Search for the cell housing the specified text and yield its [X, Y] center coordinate. 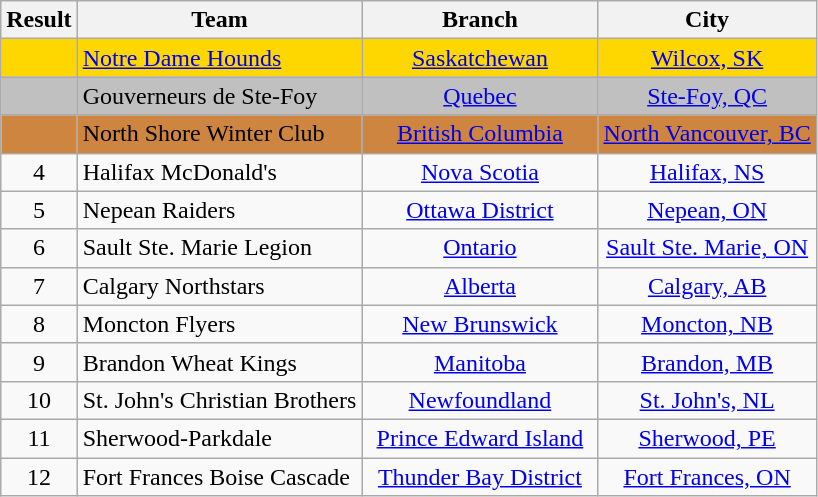
North Shore Winter Club [220, 134]
Prince Edward Island [480, 438]
Fort Frances, ON [707, 477]
New Brunswick [480, 324]
Saskatchewan [480, 58]
Branch [480, 20]
Quebec [480, 96]
Wilcox, SK [707, 58]
Moncton Flyers [220, 324]
Ste-Foy, QC [707, 96]
Sault Ste. Marie Legion [220, 248]
Sherwood, PE [707, 438]
Ottawa District [480, 210]
Halifax McDonald's [220, 172]
Nova Scotia [480, 172]
Sault Ste. Marie, ON [707, 248]
Manitoba [480, 362]
St. John's, NL [707, 400]
Nepean Raiders [220, 210]
Calgary Northstars [220, 286]
Gouverneurs de Ste-Foy [220, 96]
Moncton, NB [707, 324]
12 [39, 477]
St. John's Christian Brothers [220, 400]
Newfoundland [480, 400]
Thunder Bay District [480, 477]
8 [39, 324]
Ontario [480, 248]
Sherwood-Parkdale [220, 438]
Brandon, MB [707, 362]
Brandon Wheat Kings [220, 362]
9 [39, 362]
10 [39, 400]
11 [39, 438]
Fort Frances Boise Cascade [220, 477]
5 [39, 210]
Calgary, AB [707, 286]
Team [220, 20]
6 [39, 248]
Alberta [480, 286]
North Vancouver, BC [707, 134]
Halifax, NS [707, 172]
British Columbia [480, 134]
City [707, 20]
Notre Dame Hounds [220, 58]
4 [39, 172]
7 [39, 286]
Result [39, 20]
Nepean, ON [707, 210]
